Determine the (x, y) coordinate at the center of the cell enclosing the given text.  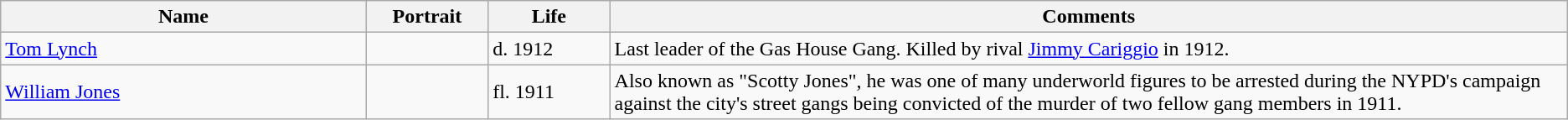
Portrait (427, 17)
Comments (1089, 17)
Life (549, 17)
William Jones (183, 92)
d. 1912 (549, 49)
Tom Lynch (183, 49)
Last leader of the Gas House Gang. Killed by rival Jimmy Cariggio in 1912. (1089, 49)
Name (183, 17)
fl. 1911 (549, 92)
